Detect which cell encompasses the target text, then output its [X, Y] center coordinate. 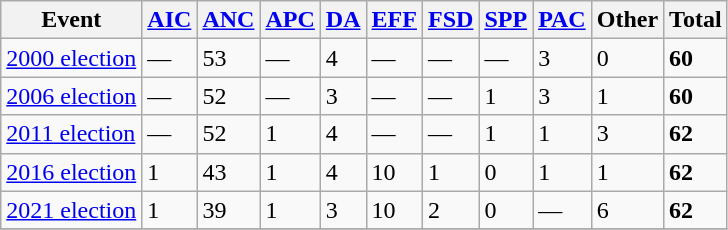
SPP [506, 20]
2016 election [72, 172]
EFF [394, 20]
53 [228, 58]
PAC [562, 20]
2006 election [72, 96]
ANC [228, 20]
DA [343, 20]
Total [696, 20]
2000 election [72, 58]
2 [450, 210]
APC [290, 20]
Other [627, 20]
2021 election [72, 210]
43 [228, 172]
39 [228, 210]
6 [627, 210]
Event [72, 20]
AIC [170, 20]
FSD [450, 20]
2011 election [72, 134]
